Find where the given text appears and provide that cell's center as (X, Y) coordinate. 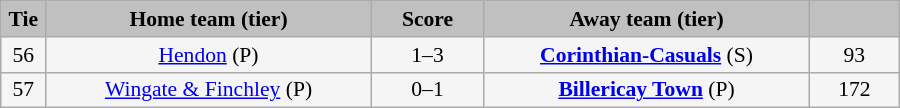
Score (427, 19)
57 (24, 90)
1–3 (427, 55)
0–1 (427, 90)
93 (854, 55)
56 (24, 55)
Corinthian-Casuals (S) (647, 55)
Billericay Town (P) (647, 90)
Wingate & Finchley (P) (209, 90)
Away team (tier) (647, 19)
Hendon (P) (209, 55)
172 (854, 90)
Home team (tier) (209, 19)
Tie (24, 19)
